Pinpoint the cell where the given text exists, returning its (x, y) midpoint coordinate. 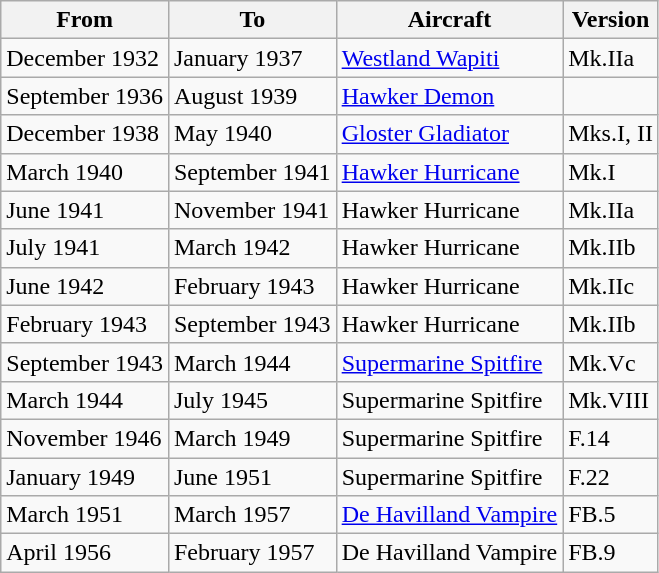
May 1940 (252, 134)
March 1949 (252, 438)
September 1936 (85, 96)
Version (611, 20)
Aircraft (450, 20)
September 1941 (252, 172)
Mks.I, II (611, 134)
F.14 (611, 438)
Hawker Demon (450, 96)
December 1932 (85, 58)
January 1937 (252, 58)
December 1938 (85, 134)
F.22 (611, 477)
Mk.Vc (611, 362)
March 1940 (85, 172)
January 1949 (85, 477)
To (252, 20)
August 1939 (252, 96)
June 1942 (85, 286)
Mk.VIII (611, 400)
November 1941 (252, 210)
February 1957 (252, 553)
FB.9 (611, 553)
Gloster Gladiator (450, 134)
March 1951 (85, 515)
July 1945 (252, 400)
FB.5 (611, 515)
November 1946 (85, 438)
Westland Wapiti (450, 58)
From (85, 20)
July 1941 (85, 248)
April 1956 (85, 553)
June 1951 (252, 477)
Mk.I (611, 172)
March 1942 (252, 248)
March 1957 (252, 515)
Mk.IIc (611, 286)
June 1941 (85, 210)
